Find where the given text appears and provide that cell's center as [X, Y] coordinate. 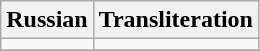
Transliteration [176, 20]
Russian [47, 20]
